Locate the cell with the specified text and output its (x, y) center coordinate. 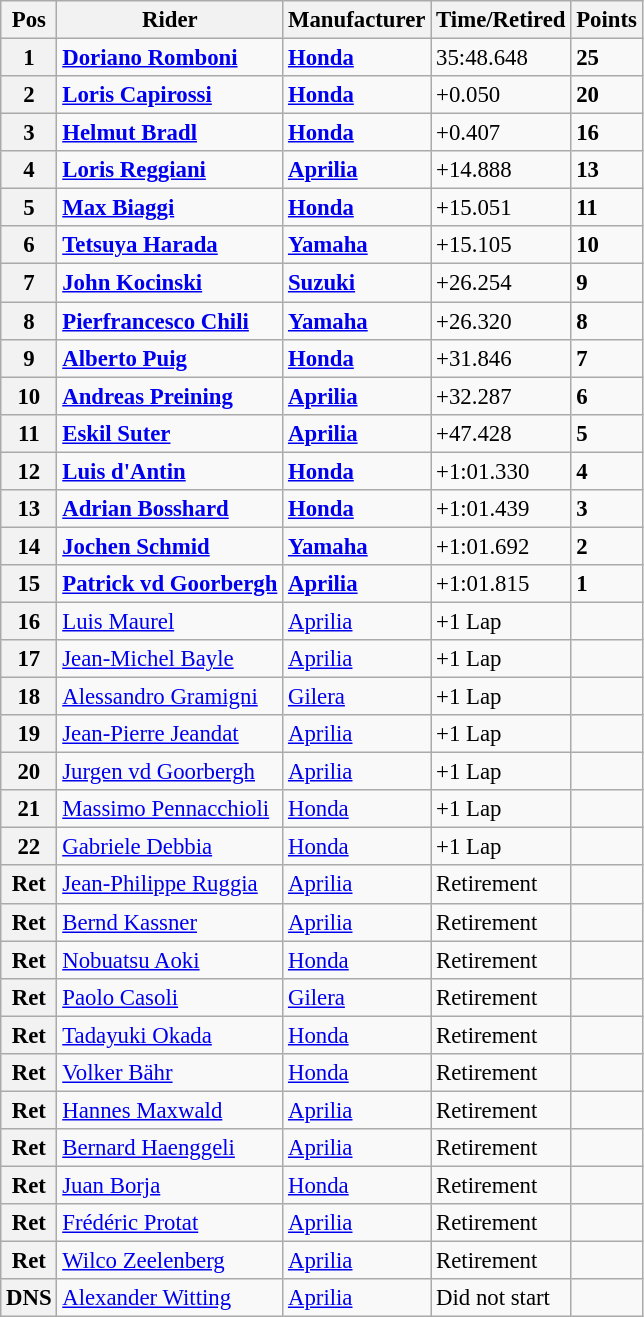
+26.254 (501, 283)
21 (29, 809)
Did not start (501, 1298)
Helmut Bradl (170, 133)
Adrian Bosshard (170, 509)
22 (29, 847)
Pierfrancesco Chili (170, 321)
+0.407 (501, 133)
Jean-Michel Bayle (170, 659)
Luis Maurel (170, 621)
15 (29, 584)
Patrick vd Goorbergh (170, 584)
John Kocinski (170, 283)
Jochen Schmid (170, 546)
Jean-Philippe Ruggia (170, 885)
Juan Borja (170, 1185)
Tadayuki Okada (170, 1035)
Andreas Preining (170, 396)
Suzuki (357, 283)
14 (29, 546)
Bernard Haenggeli (170, 1148)
25 (606, 58)
+1:01.330 (501, 471)
35:48.648 (501, 58)
+32.287 (501, 396)
Gabriele Debbia (170, 847)
+15.051 (501, 208)
Frédéric Protat (170, 1223)
Hannes Maxwald (170, 1110)
+1:01.692 (501, 546)
Max Biaggi (170, 208)
12 (29, 471)
+14.888 (501, 170)
+26.320 (501, 321)
Volker Bähr (170, 1073)
Loris Capirossi (170, 95)
+31.846 (501, 358)
18 (29, 697)
Alexander Witting (170, 1298)
Manufacturer (357, 20)
Pos (29, 20)
+1:01.439 (501, 509)
Wilco Zeelenberg (170, 1261)
Rider (170, 20)
+1:01.815 (501, 584)
Eskil Suter (170, 433)
Nobuatsu Aoki (170, 960)
Jean-Pierre Jeandat (170, 734)
+0.050 (501, 95)
Luis d'Antin (170, 471)
Time/Retired (501, 20)
Jurgen vd Goorbergh (170, 772)
DNS (29, 1298)
19 (29, 734)
Massimo Pennacchioli (170, 809)
Bernd Kassner (170, 922)
Loris Reggiani (170, 170)
17 (29, 659)
Alberto Puig (170, 358)
+15.105 (501, 245)
+47.428 (501, 433)
Tetsuya Harada (170, 245)
Alessandro Gramigni (170, 697)
Doriano Romboni (170, 58)
Points (606, 20)
Paolo Casoli (170, 997)
